Scan for the cell matching the given text and deliver its [x, y] coordinate at center. 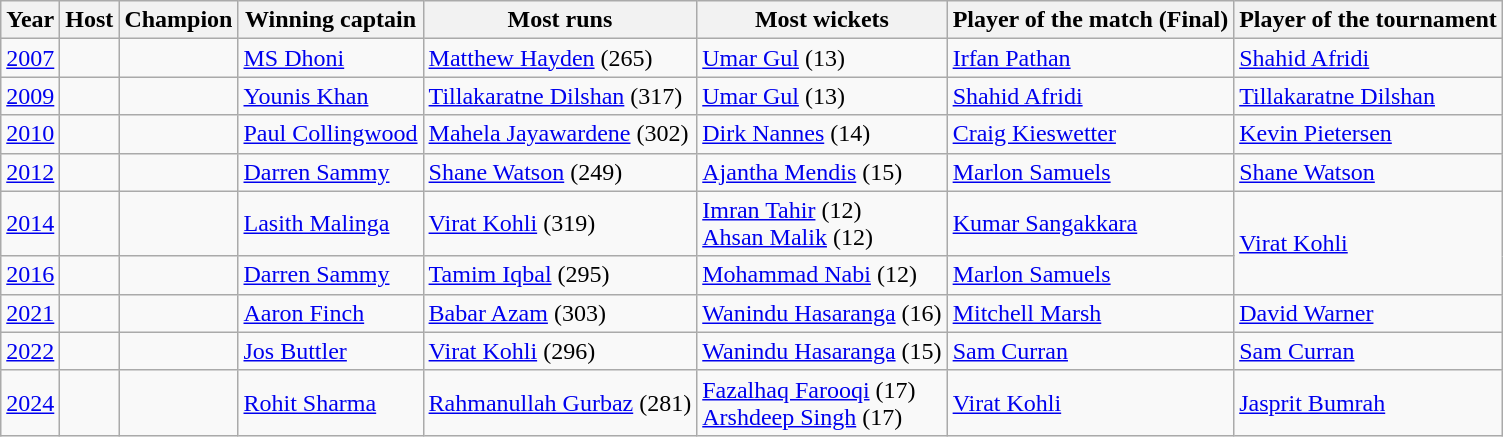
Mohammad Nabi (12) [822, 275]
Wanindu Hasaranga (16) [822, 313]
Most wickets [822, 20]
Tamim Iqbal (295) [560, 275]
Rahmanullah Gurbaz (281) [560, 402]
2010 [30, 134]
Shane Watson (249) [560, 172]
Jos Buttler [330, 351]
Ajantha Mendis (15) [822, 172]
2022 [30, 351]
David Warner [1368, 313]
Younis Khan [330, 96]
Winning captain [330, 20]
Mahela Jayawardene (302) [560, 134]
Craig Kieswetter [1090, 134]
Champion [178, 20]
Lasith Malinga [330, 224]
Rohit Sharma [330, 402]
Paul Collingwood [330, 134]
Shane Watson [1368, 172]
Host [90, 20]
Player of the match (Final) [1090, 20]
Irfan Pathan [1090, 58]
Wanindu Hasaranga (15) [822, 351]
Imran Tahir (12) Ahsan Malik (12) [822, 224]
Matthew Hayden (265) [560, 58]
2016 [30, 275]
MS Dhoni [330, 58]
Tillakaratne Dilshan [1368, 96]
Player of the tournament [1368, 20]
2009 [30, 96]
Aaron Finch [330, 313]
Kevin Pietersen [1368, 134]
2012 [30, 172]
Fazalhaq Farooqi (17) Arshdeep Singh (17) [822, 402]
2021 [30, 313]
2014 [30, 224]
Tillakaratne Dilshan (317) [560, 96]
Kumar Sangakkara [1090, 224]
Babar Azam (303) [560, 313]
2007 [30, 58]
Year [30, 20]
Dirk Nannes (14) [822, 134]
2024 [30, 402]
Virat Kohli (296) [560, 351]
Most runs [560, 20]
Virat Kohli (319) [560, 224]
Jasprit Bumrah [1368, 402]
Mitchell Marsh [1090, 313]
